Detect which cell encompasses the target text, then output its [x, y] center coordinate. 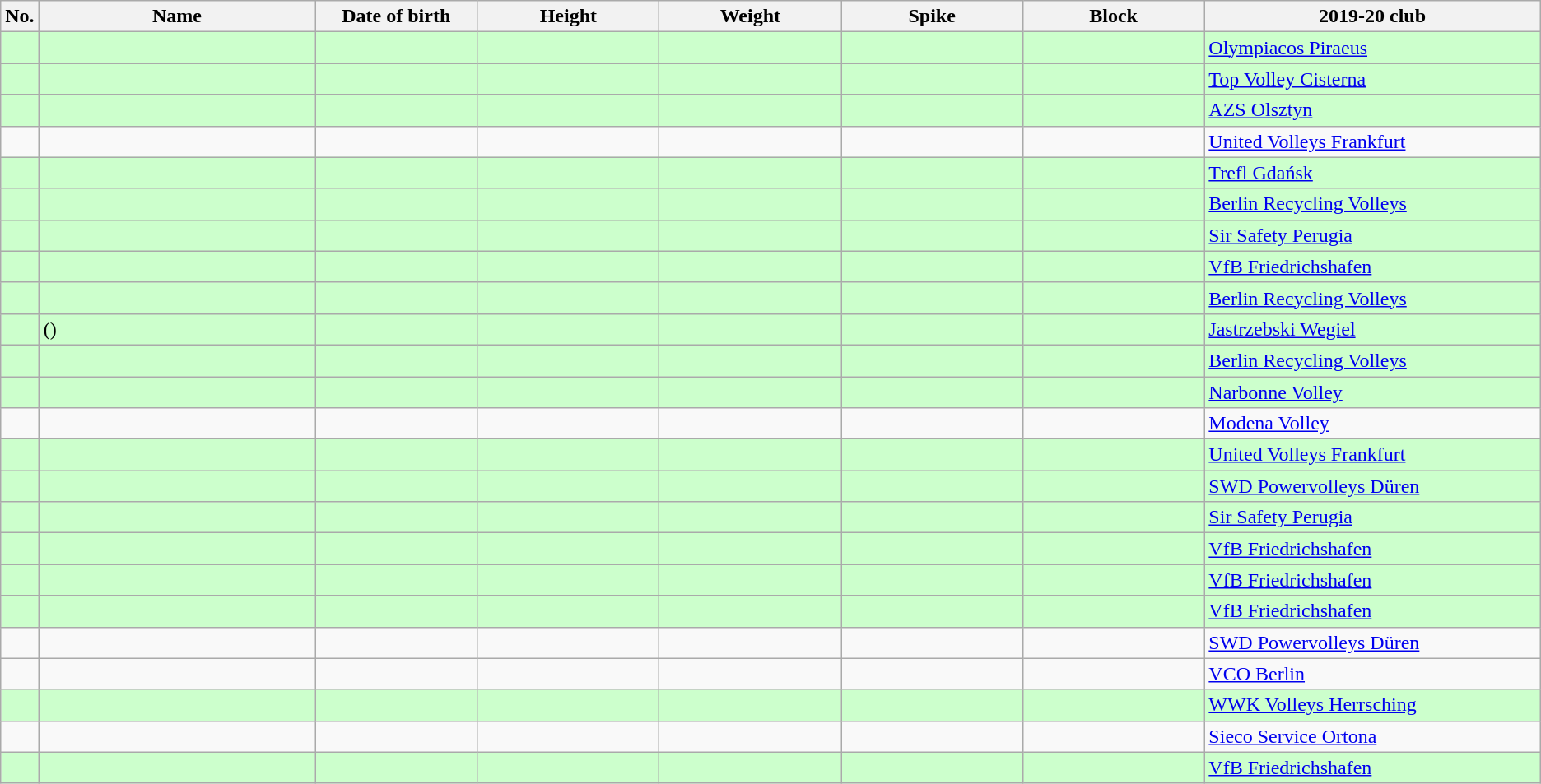
Date of birth [397, 16]
Block [1113, 16]
Narbonne Volley [1372, 392]
Jastrzebski Wegiel [1372, 329]
Olympiacos Piraeus [1372, 48]
AZS Olsztyn [1372, 110]
Weight [751, 16]
Modena Volley [1372, 424]
Top Volley Cisterna [1372, 79]
Name [177, 16]
() [177, 329]
WWK Volleys Herrsching [1372, 705]
VCO Berlin [1372, 674]
Height [568, 16]
Spike [932, 16]
No. [20, 16]
Trefl Gdańsk [1372, 173]
2019-20 club [1372, 16]
Sieco Service Ortona [1372, 736]
